Return the (x, y) coordinate for the center point of the cell that contains the specified text.  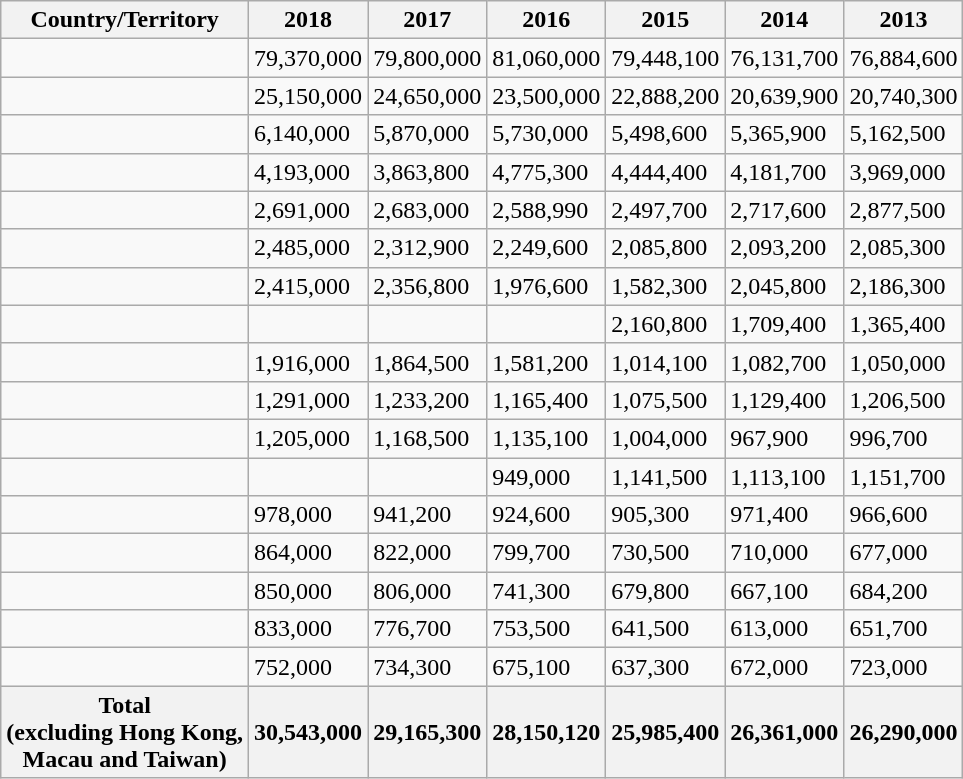
26,361,000 (784, 732)
675,100 (546, 667)
2,312,900 (428, 248)
2,160,800 (666, 324)
996,700 (904, 438)
613,000 (784, 629)
684,200 (904, 591)
734,300 (428, 667)
25,150,000 (308, 96)
2,497,700 (666, 210)
806,000 (428, 591)
1,151,700 (904, 477)
967,900 (784, 438)
24,650,000 (428, 96)
672,000 (784, 667)
822,000 (428, 553)
850,000 (308, 591)
966,600 (904, 515)
1,206,500 (904, 400)
753,500 (546, 629)
4,193,000 (308, 172)
1,014,100 (666, 362)
2,186,300 (904, 286)
4,444,400 (666, 172)
76,131,700 (784, 58)
1,113,100 (784, 477)
28,150,120 (546, 732)
864,000 (308, 553)
3,969,000 (904, 172)
2018 (308, 20)
1,135,100 (546, 438)
2014 (784, 20)
2,085,300 (904, 248)
79,448,100 (666, 58)
5,870,000 (428, 134)
2017 (428, 20)
1,050,000 (904, 362)
1,129,400 (784, 400)
2,588,990 (546, 210)
5,730,000 (546, 134)
2,093,200 (784, 248)
924,600 (546, 515)
949,000 (546, 477)
26,290,000 (904, 732)
1,365,400 (904, 324)
1,582,300 (666, 286)
2016 (546, 20)
667,100 (784, 591)
2,683,000 (428, 210)
677,000 (904, 553)
5,365,900 (784, 134)
5,162,500 (904, 134)
978,000 (308, 515)
1,916,000 (308, 362)
6,140,000 (308, 134)
4,775,300 (546, 172)
2,045,800 (784, 286)
1,141,500 (666, 477)
1,075,500 (666, 400)
1,581,200 (546, 362)
30,543,000 (308, 732)
1,205,000 (308, 438)
1,004,000 (666, 438)
1,291,000 (308, 400)
76,884,600 (904, 58)
752,000 (308, 667)
2,415,000 (308, 286)
2015 (666, 20)
2,485,000 (308, 248)
2,249,600 (546, 248)
2013 (904, 20)
730,500 (666, 553)
1,168,500 (428, 438)
1,082,700 (784, 362)
1,709,400 (784, 324)
23,500,000 (546, 96)
5,498,600 (666, 134)
1,864,500 (428, 362)
2,691,000 (308, 210)
81,060,000 (546, 58)
2,877,500 (904, 210)
3,863,800 (428, 172)
79,800,000 (428, 58)
833,000 (308, 629)
1,165,400 (546, 400)
741,300 (546, 591)
22,888,200 (666, 96)
637,300 (666, 667)
2,085,800 (666, 248)
710,000 (784, 553)
776,700 (428, 629)
4,181,700 (784, 172)
723,000 (904, 667)
679,800 (666, 591)
641,500 (666, 629)
971,400 (784, 515)
20,740,300 (904, 96)
1,233,200 (428, 400)
941,200 (428, 515)
2,717,600 (784, 210)
905,300 (666, 515)
651,700 (904, 629)
799,700 (546, 553)
1,976,600 (546, 286)
Total(excluding Hong Kong, Macau and Taiwan) (125, 732)
20,639,900 (784, 96)
25,985,400 (666, 732)
29,165,300 (428, 732)
79,370,000 (308, 58)
Country/Territory (125, 20)
2,356,800 (428, 286)
